Find where the given text appears and provide that cell's center as [x, y] coordinate. 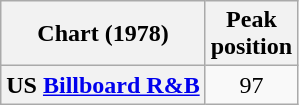
Peakposition [251, 34]
US Billboard R&B [103, 85]
97 [251, 85]
Chart (1978) [103, 34]
